For the text-containing cell, return its midpoint in (X, Y) coordinate format. 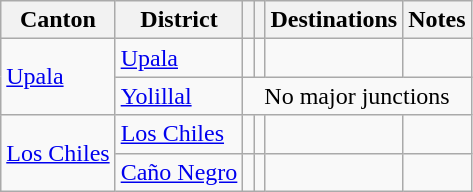
Notes (437, 20)
Canton (58, 20)
Destinations (334, 20)
No major junctions (357, 96)
District (179, 20)
Yolillal (179, 96)
Caño Negro (179, 172)
